Determine the (X, Y) coordinate at the center of the cell enclosing the given text.  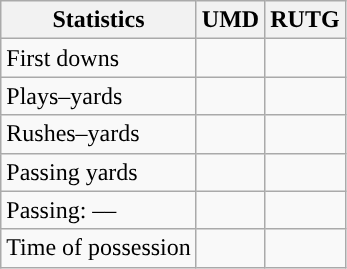
RUTG (305, 20)
Passing: –– (99, 210)
Statistics (99, 20)
Time of possession (99, 248)
Rushes–yards (99, 134)
UMD (230, 20)
Passing yards (99, 172)
Plays–yards (99, 96)
First downs (99, 58)
